Search for the cell housing the specified text and yield its [x, y] center coordinate. 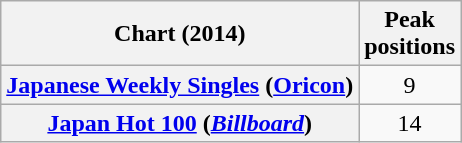
Peakpositions [410, 34]
14 [410, 123]
9 [410, 85]
Japan Hot 100 (Billboard) [180, 123]
Chart (2014) [180, 34]
Japanese Weekly Singles (Oricon) [180, 85]
